For the text-containing cell, return its midpoint in [x, y] coordinate format. 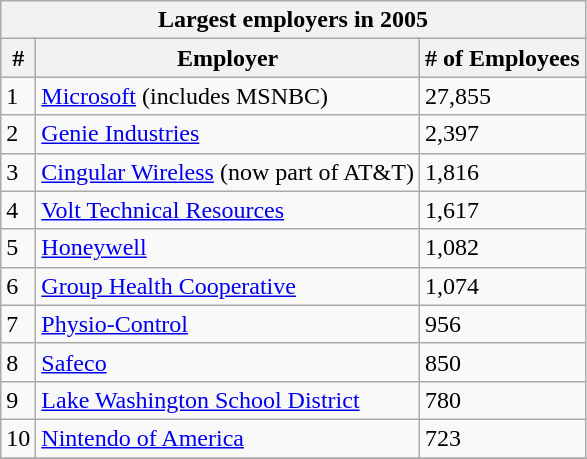
1,617 [502, 210]
Cingular Wireless (now part of AT&T) [228, 172]
8 [18, 362]
27,855 [502, 96]
9 [18, 400]
Honeywell [228, 248]
Nintendo of America [228, 438]
780 [502, 400]
Microsoft (includes MSNBC) [228, 96]
3 [18, 172]
10 [18, 438]
7 [18, 324]
1,082 [502, 248]
Employer [228, 58]
2 [18, 134]
723 [502, 438]
1,816 [502, 172]
2,397 [502, 134]
# [18, 58]
Safeco [228, 362]
956 [502, 324]
850 [502, 362]
6 [18, 286]
Largest employers in 2005 [293, 20]
Group Health Cooperative [228, 286]
Lake Washington School District [228, 400]
Genie Industries [228, 134]
Volt Technical Resources [228, 210]
5 [18, 248]
# of Employees [502, 58]
Physio-Control [228, 324]
1 [18, 96]
1,074 [502, 286]
4 [18, 210]
